Find where the given text appears and provide that cell's center as (X, Y) coordinate. 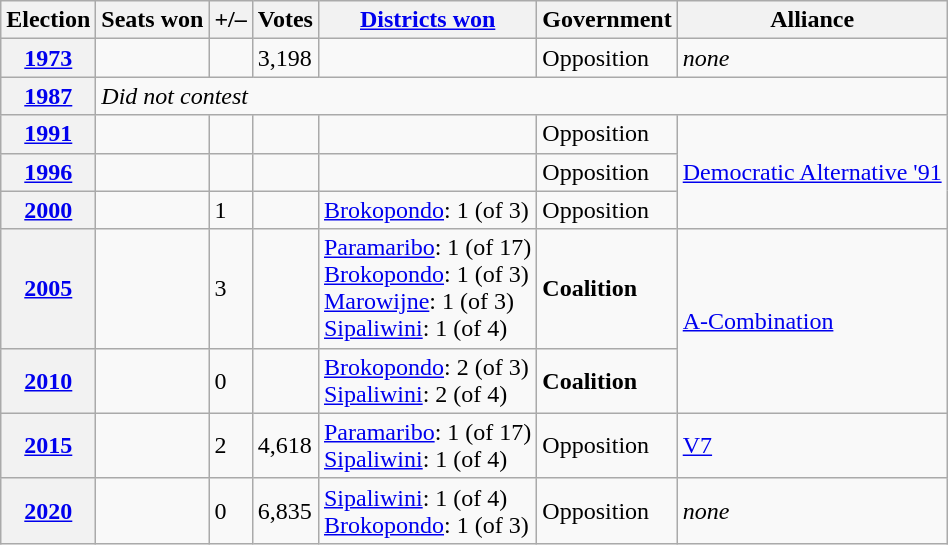
1996 (48, 172)
3,198 (285, 58)
+/– (230, 20)
2010 (48, 380)
Government (607, 20)
Paramaribo: 1 (of 17)Sipaliwini: 1 (of 4) (427, 446)
6,835 (285, 510)
Sipaliwini: 1 (of 4)Brokopondo: 1 (of 3) (427, 510)
Brokopondo: 1 (of 3) (427, 210)
Election (48, 20)
2015 (48, 446)
Alliance (812, 20)
2005 (48, 288)
2 (230, 446)
1973 (48, 58)
Votes (285, 20)
2020 (48, 510)
4,618 (285, 446)
1987 (48, 96)
3 (230, 288)
V7 (812, 446)
Seats won (152, 20)
Democratic Alternative '91 (812, 172)
1991 (48, 134)
Did not contest (522, 96)
2000 (48, 210)
Districts won (427, 20)
Brokopondo: 2 (of 3)Sipaliwini: 2 (of 4) (427, 380)
1 (230, 210)
Paramaribo: 1 (of 17)Brokopondo: 1 (of 3)Marowijne: 1 (of 3)Sipaliwini: 1 (of 4) (427, 288)
A-Combination (812, 321)
